For the text-containing cell, return its midpoint in [x, y] coordinate format. 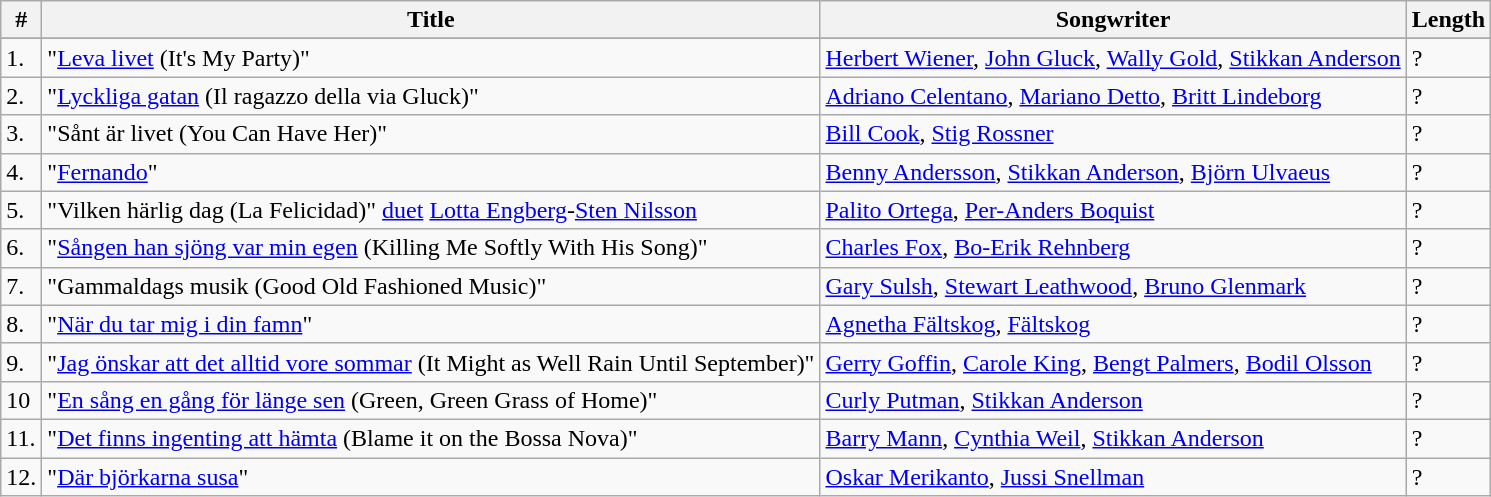
11. [22, 438]
Curly Putman, Stikkan Anderson [1113, 400]
Songwriter [1113, 20]
Length [1448, 20]
5. [22, 210]
Oskar Merikanto, Jussi Snellman [1113, 477]
Charles Fox, Bo-Erik Rehnberg [1113, 248]
Palito Ortega, Per-Anders Boquist [1113, 210]
Agnetha Fältskog, Fältskog [1113, 324]
"Leva livet (It's My Party)" [431, 58]
"En sång en gång för länge sen (Green, Green Grass of Home)" [431, 400]
"När du tar mig i din famn" [431, 324]
3. [22, 134]
1. [22, 58]
Gary Sulsh, Stewart Leathwood, Bruno Glenmark [1113, 286]
12. [22, 477]
Adriano Celentano, Mariano Detto, Britt Lindeborg [1113, 96]
10 [22, 400]
2. [22, 96]
9. [22, 362]
Gerry Goffin, Carole King, Bengt Palmers, Bodil Olsson [1113, 362]
"Det finns ingenting att hämta (Blame it on the Bossa Nova)" [431, 438]
8. [22, 324]
Herbert Wiener, John Gluck, Wally Gold, Stikkan Anderson [1113, 58]
"Vilken härlig dag (La Felicidad)" duet Lotta Engberg-Sten Nilsson [431, 210]
Bill Cook, Stig Rossner [1113, 134]
7. [22, 286]
4. [22, 172]
Barry Mann, Cynthia Weil, Stikkan Anderson [1113, 438]
6. [22, 248]
"Sånt är livet (You Can Have Her)" [431, 134]
# [22, 20]
"Där björkarna susa" [431, 477]
"Lyckliga gatan (Il ragazzo della via Gluck)" [431, 96]
"Fernando" [431, 172]
Title [431, 20]
"Sången han sjöng var min egen (Killing Me Softly With His Song)" [431, 248]
"Gammaldags musik (Good Old Fashioned Music)" [431, 286]
"Jag önskar att det alltid vore sommar (It Might as Well Rain Until September)" [431, 362]
Benny Andersson, Stikkan Anderson, Björn Ulvaeus [1113, 172]
